Extract the (X, Y) coordinate from the center of the cell holding the provided text.  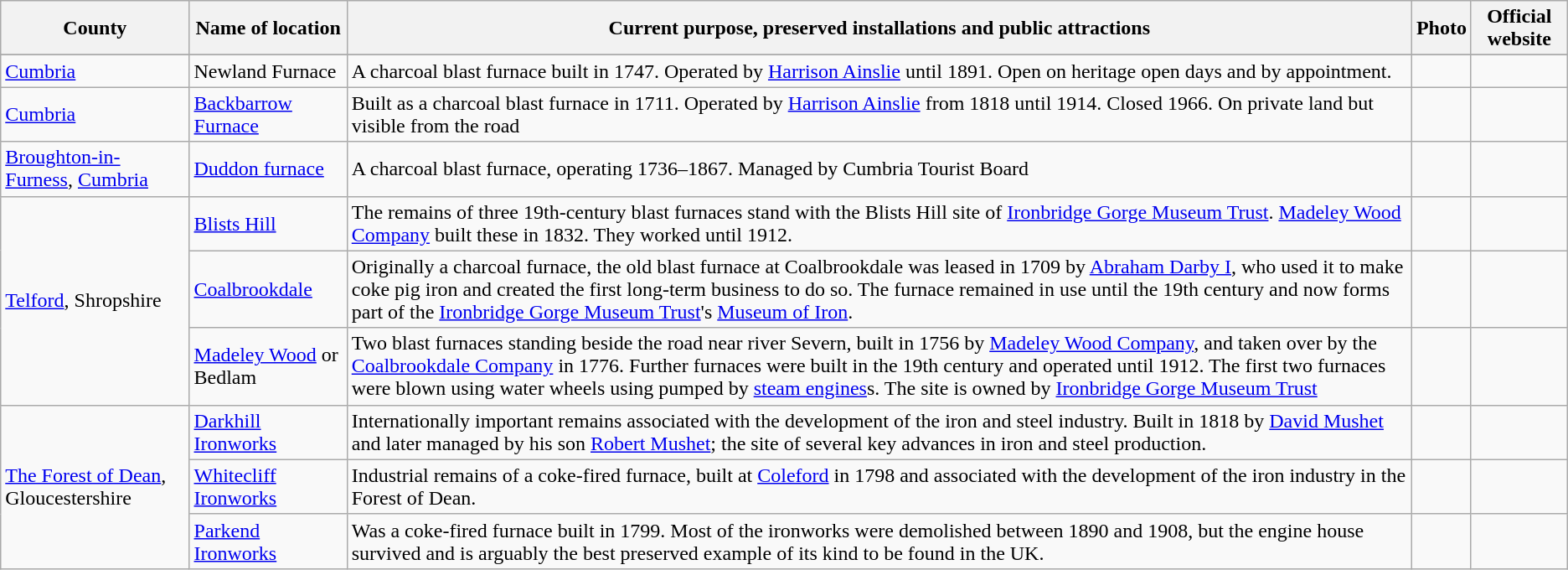
Backbarrow Furnace (268, 114)
Blists Hill (268, 223)
Coalbrookdale (268, 289)
Madeley Wood or Bedlam (268, 366)
Name of location (268, 28)
Telford, Shropshire (95, 300)
A charcoal blast furnace, operating 1736–1867. Managed by Cumbria Tourist Board (879, 169)
Current purpose, preserved installations and public attractions (879, 28)
Built as a charcoal blast furnace in 1711. Operated by Harrison Ainslie from 1818 until 1914. Closed 1966. On private land but visible from the road (879, 114)
Photo (1441, 28)
County (95, 28)
The Forest of Dean, Gloucestershire (95, 486)
Darkhill Ironworks (268, 433)
Official website (1519, 28)
Duddon furnace (268, 169)
Parkend Ironworks (268, 541)
Broughton-in-Furness, Cumbria (95, 169)
Whitecliff Ironworks (268, 486)
Industrial remains of a coke-fired furnace, built at Coleford in 1798 and associated with the development of the iron industry in the Forest of Dean. (879, 486)
Newland Furnace (268, 71)
A charcoal blast furnace built in 1747. Operated by Harrison Ainslie until 1891. Open on heritage open days and by appointment. (879, 71)
